Pinpoint the cell where the given text exists, returning its (x, y) midpoint coordinate. 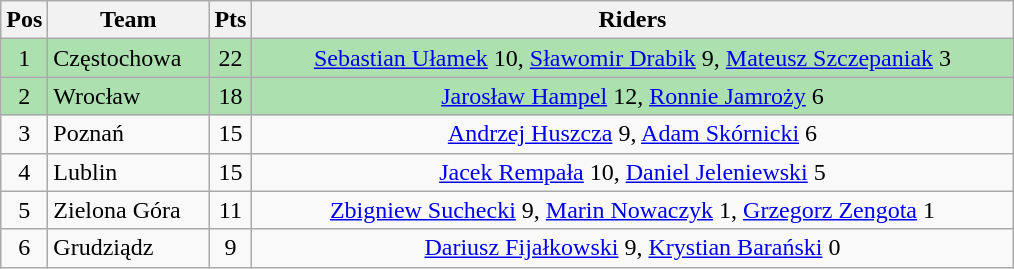
Andrzej Huszcza 9, Adam Skórnicki 6 (632, 134)
Dariusz Fijałkowski 9, Krystian Barański 0 (632, 248)
18 (230, 96)
Riders (632, 20)
Zbigniew Suchecki 9, Marin Nowaczyk 1, Grzegorz Zengota 1 (632, 210)
Częstochowa (128, 58)
Pts (230, 20)
Poznań (128, 134)
Zielona Góra (128, 210)
Team (128, 20)
Jarosław Hampel 12, Ronnie Jamroży 6 (632, 96)
Pos (24, 20)
Grudziądz (128, 248)
Wrocław (128, 96)
1 (24, 58)
6 (24, 248)
Lublin (128, 172)
22 (230, 58)
2 (24, 96)
11 (230, 210)
9 (230, 248)
3 (24, 134)
Jacek Rempała 10, Daniel Jeleniewski 5 (632, 172)
Sebastian Ułamek 10, Sławomir Drabik 9, Mateusz Szczepaniak 3 (632, 58)
4 (24, 172)
5 (24, 210)
